Determine the (X, Y) coordinate at the center of the cell enclosing the given text.  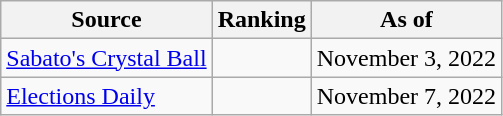
Ranking (262, 20)
As of (406, 20)
Sabato's Crystal Ball (106, 58)
Elections Daily (106, 96)
November 3, 2022 (406, 58)
November 7, 2022 (406, 96)
Source (106, 20)
